From the cell containing the given text, extract its center point as [X, Y] coordinate. 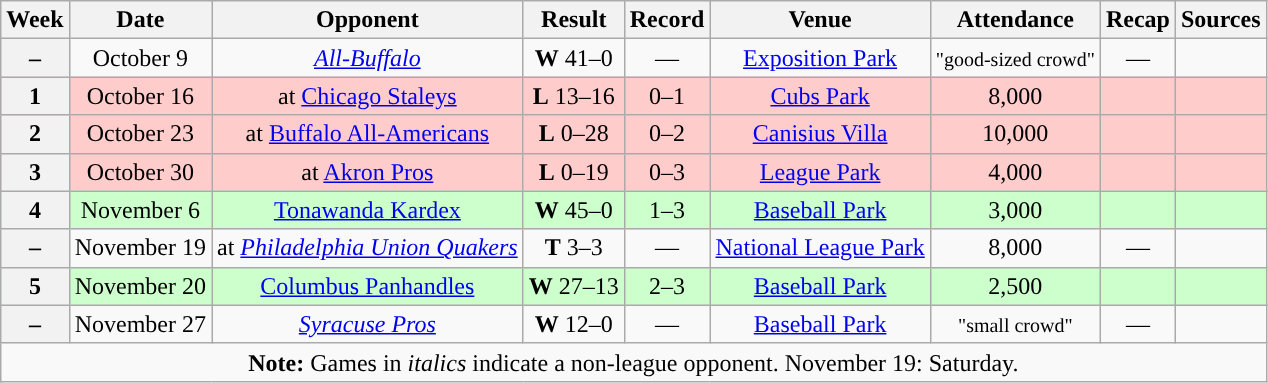
Result [574, 20]
Syracuse Pros [368, 324]
2–3 [667, 286]
October 16 [140, 96]
at Akron Pros [368, 172]
Cubs Park [820, 96]
Canisius Villa [820, 134]
3 [35, 172]
W 27–13 [574, 286]
0–2 [667, 134]
October 30 [140, 172]
at Chicago Staleys [368, 96]
Week [35, 20]
Columbus Panhandles [368, 286]
W 12–0 [574, 324]
3,000 [1015, 210]
4 [35, 210]
October 9 [140, 58]
Sources [1220, 20]
"small crowd" [1015, 324]
November 19 [140, 248]
Venue [820, 20]
November 6 [140, 210]
4,000 [1015, 172]
Recap [1138, 20]
Date [140, 20]
Opponent [368, 20]
Attendance [1015, 20]
10,000 [1015, 134]
L 0–28 [574, 134]
at Buffalo All-Americans [368, 134]
at Philadelphia Union Quakers [368, 248]
Note: Games in italics indicate a non-league opponent. November 19: Saturday. [634, 362]
October 23 [140, 134]
Tonawanda Kardex [368, 210]
1 [35, 96]
November 20 [140, 286]
L 0–19 [574, 172]
All-Buffalo [368, 58]
Exposition Park [820, 58]
November 27 [140, 324]
2,500 [1015, 286]
0–1 [667, 96]
National League Park [820, 248]
L 13–16 [574, 96]
Record [667, 20]
T 3–3 [574, 248]
"good-sized crowd" [1015, 58]
0–3 [667, 172]
W 41–0 [574, 58]
1–3 [667, 210]
2 [35, 134]
League Park [820, 172]
5 [35, 286]
W 45–0 [574, 210]
